Extract the [X, Y] coordinate from the center of the cell holding the provided text.  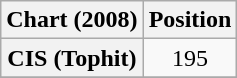
CIS (Tophit) [72, 58]
Chart (2008) [72, 20]
Position [190, 20]
195 [190, 58]
